Locate the cell with the specified text and output its [x, y] center coordinate. 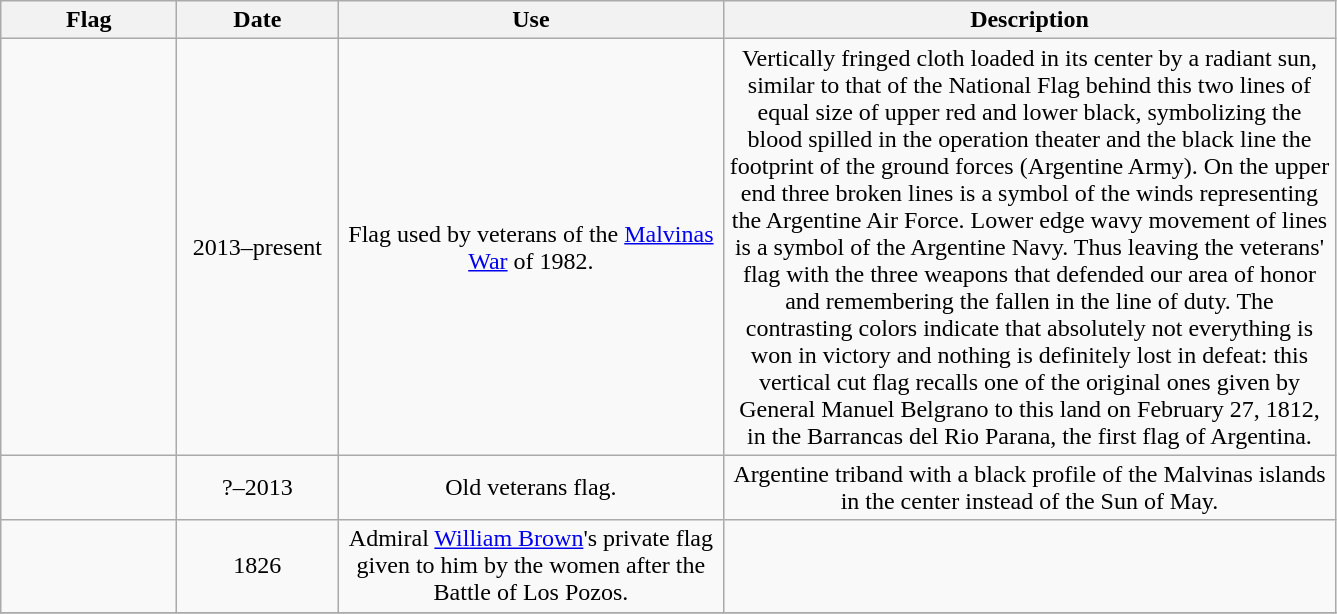
?–2013 [258, 488]
Flag used by veterans of the Malvinas War of 1982. [531, 247]
1826 [258, 566]
Use [531, 20]
2013–present [258, 247]
Admiral William Brown's private flag given to him by the women after the Battle of Los Pozos. [531, 566]
Old veterans flag. [531, 488]
Date [258, 20]
Flag [89, 20]
Description [1030, 20]
Argentine triband with a black profile of the Malvinas islands in the center instead of the Sun of May. [1030, 488]
